Search for the cell housing the specified text and yield its [x, y] center coordinate. 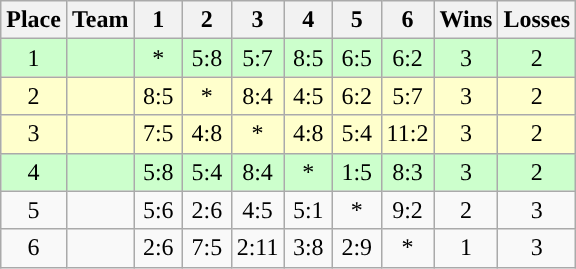
8:3 [408, 172]
9:2 [408, 210]
Losses [537, 20]
2:11 [258, 248]
11:2 [408, 134]
3:8 [308, 248]
1:5 [358, 172]
2:9 [358, 248]
6:5 [358, 58]
5:6 [158, 210]
Place [34, 20]
Wins [466, 20]
5:1 [308, 210]
Team [100, 20]
